Capture the cell that displays the provided text and extract its (x, y) central coordinate. 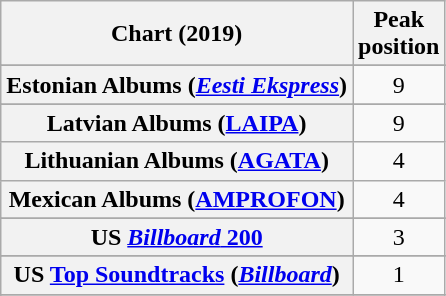
Chart (2019) (177, 34)
Peakposition (399, 34)
Mexican Albums (AMPROFON) (177, 199)
Latvian Albums (LAIPA) (177, 123)
US Billboard 200 (177, 237)
3 (399, 237)
Estonian Albums (Eesti Ekspress) (177, 85)
Lithuanian Albums (AGATA) (177, 161)
US Top Soundtracks (Billboard) (177, 275)
1 (399, 275)
